Scan for the cell matching the given text and deliver its [x, y] coordinate at center. 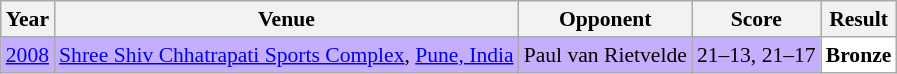
21–13, 21–17 [756, 55]
2008 [28, 55]
Score [756, 19]
Bronze [859, 55]
Year [28, 19]
Venue [286, 19]
Shree Shiv Chhatrapati Sports Complex, Pune, India [286, 55]
Opponent [606, 19]
Result [859, 19]
Paul van Rietvelde [606, 55]
